Provide the (x, y) coordinate of the cell's center where the given text is located.  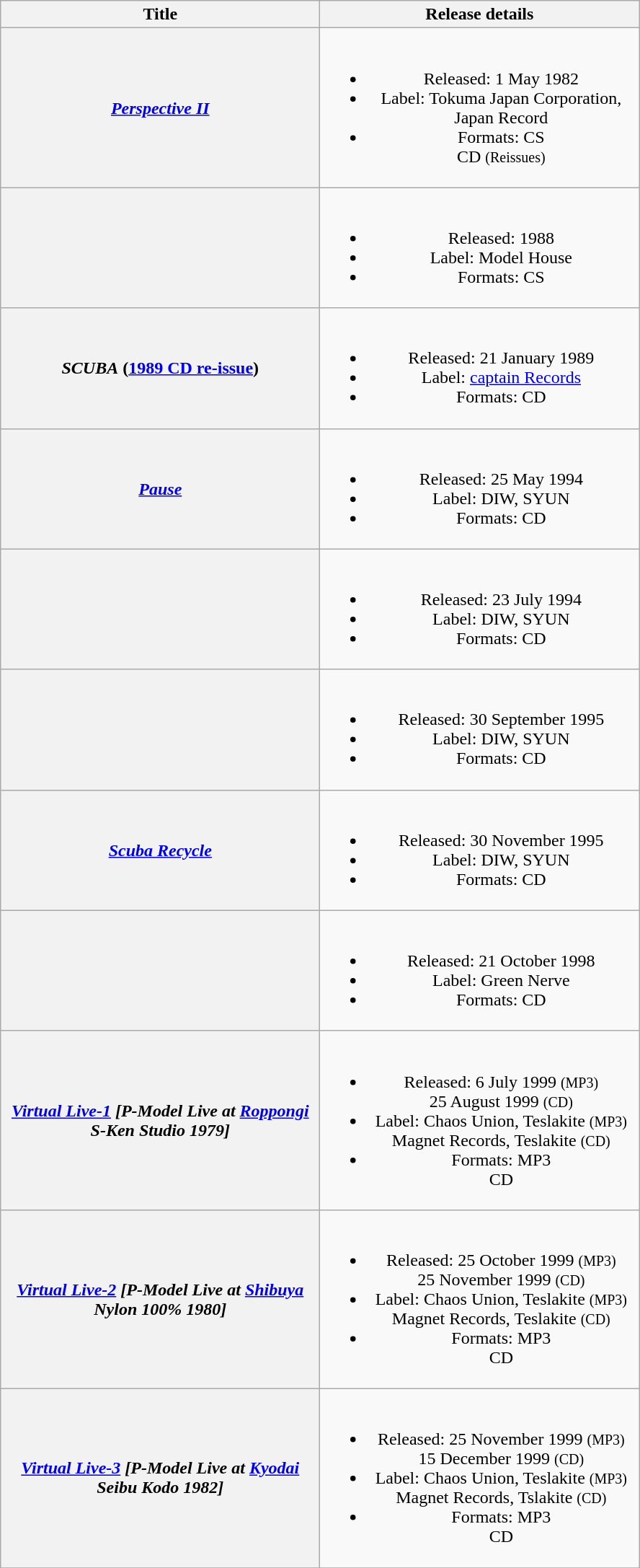
SCUBA (1989 CD re-issue) (160, 368)
Released: 30 November 1995Label: DIW, SYUNFormats: CD (480, 850)
Virtual Live-1 [P-Model Live at Roppongi S-Ken Studio 1979] (160, 1120)
Title (160, 14)
Released: 6 July 1999 (MP3)25 August 1999 (CD)Label: Chaos Union, Teslakite (MP3)Magnet Records, Teslakite (CD)Formats: MP3CD (480, 1120)
Virtual Live-3 [P-Model Live at Kyodai Seibu Kodo 1982] (160, 1478)
Released: 25 May 1994Label: DIW, SYUNFormats: CD (480, 489)
Released: 23 July 1994Label: DIW, SYUNFormats: CD (480, 609)
Released: 21 January 1989Label: captain RecordsFormats: CD (480, 368)
Released: 25 October 1999 (MP3)25 November 1999 (CD)Label: Chaos Union, Teslakite (MP3)Magnet Records, Teslakite (CD)Formats: MP3CD (480, 1299)
Released: 30 September 1995Label: DIW, SYUNFormats: CD (480, 730)
Release details (480, 14)
Perspective II (160, 108)
Released: 25 November 1999 (MP3)15 December 1999 (CD)Label: Chaos Union, Teslakite (MP3)Magnet Records, Tslakite (CD)Formats: MP3CD (480, 1478)
Pause (160, 489)
Released: 21 October 1998Label: Green NerveFormats: CD (480, 971)
Virtual Live-2 [P-Model Live at Shibuya Nylon 100% 1980] (160, 1299)
Scuba Recycle (160, 850)
Released: 1988Label: Model HouseFormats: CS (480, 248)
Released: 1 May 1982Label: Tokuma Japan Corporation, Japan RecordFormats: CSCD (Reissues) (480, 108)
